Find where the given text appears and provide that cell's center as (X, Y) coordinate. 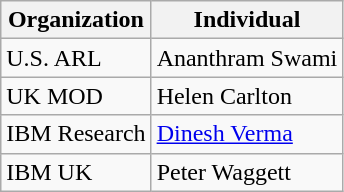
Helen Carlton (247, 96)
UK MOD (76, 96)
Organization (76, 20)
Peter Waggett (247, 172)
Ananthram Swami (247, 58)
IBM UK (76, 172)
IBM Research (76, 134)
Individual (247, 20)
U.S. ARL (76, 58)
Dinesh Verma (247, 134)
